Scan for the cell matching the given text and deliver its [x, y] coordinate at center. 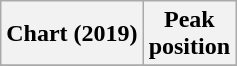
Chart (2019) [72, 34]
Peakposition [189, 34]
